Scan for the cell matching the given text and deliver its (X, Y) coordinate at center. 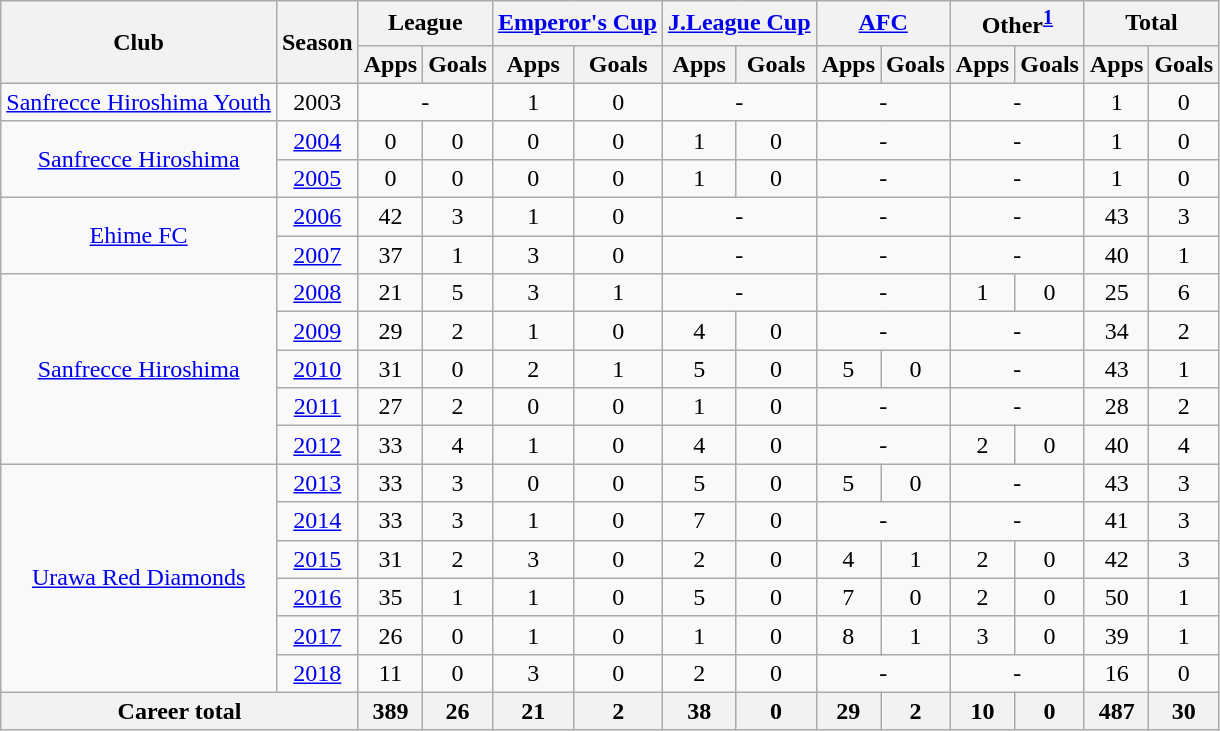
2005 (317, 178)
6 (1184, 293)
2011 (317, 407)
28 (1116, 407)
2008 (317, 293)
2016 (317, 597)
J.League Cup (739, 24)
34 (1116, 331)
2017 (317, 635)
Total (1151, 24)
2010 (317, 369)
11 (390, 673)
2013 (317, 483)
37 (390, 255)
2007 (317, 255)
Season (317, 42)
Urawa Red Diamonds (139, 578)
487 (1116, 711)
Sanfrecce Hiroshima Youth (139, 102)
2009 (317, 331)
Career total (180, 711)
35 (390, 597)
2015 (317, 559)
25 (1116, 293)
AFC (883, 24)
39 (1116, 635)
8 (848, 635)
41 (1116, 521)
Club (139, 42)
2012 (317, 445)
16 (1116, 673)
2014 (317, 521)
2018 (317, 673)
10 (982, 711)
Ehime FC (139, 236)
2004 (317, 140)
2006 (317, 217)
30 (1184, 711)
League (425, 24)
Other1 (1017, 24)
389 (390, 711)
27 (390, 407)
2003 (317, 102)
50 (1116, 597)
Emperor's Cup (577, 24)
38 (699, 711)
